Extract the [x, y] coordinate from the center of the cell holding the provided text.  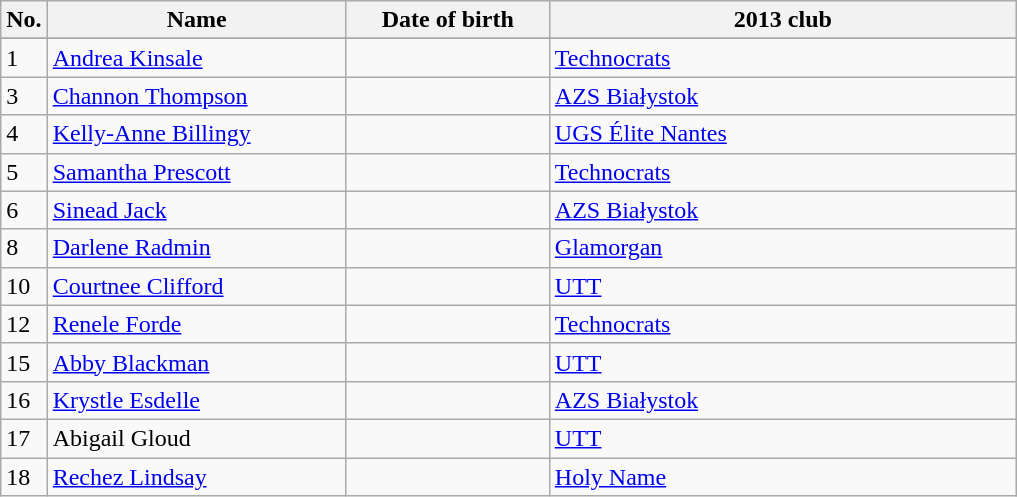
Name [196, 20]
Kelly-Anne Billingy [196, 134]
UGS Élite Nantes [782, 134]
12 [24, 324]
18 [24, 477]
6 [24, 210]
4 [24, 134]
Abby Blackman [196, 362]
Rechez Lindsay [196, 477]
No. [24, 20]
Darlene Radmin [196, 248]
15 [24, 362]
16 [24, 400]
5 [24, 172]
Samantha Prescott [196, 172]
Channon Thompson [196, 96]
Krystle Esdelle [196, 400]
17 [24, 438]
2013 club [782, 20]
Sinead Jack [196, 210]
8 [24, 248]
Abigail Gloud [196, 438]
1 [24, 58]
Holy Name [782, 477]
Courtnee Clifford [196, 286]
3 [24, 96]
Renele Forde [196, 324]
Glamorgan [782, 248]
Andrea Kinsale [196, 58]
Date of birth [448, 20]
10 [24, 286]
